Pinpoint the cell where the given text exists, returning its [x, y] midpoint coordinate. 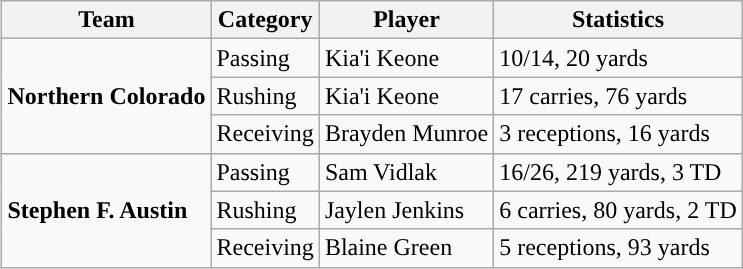
10/14, 20 yards [618, 58]
Sam Vidlak [406, 172]
Player [406, 20]
Stephen F. Austin [106, 210]
Northern Colorado [106, 96]
5 receptions, 93 yards [618, 248]
Jaylen Jenkins [406, 210]
6 carries, 80 yards, 2 TD [618, 210]
Blaine Green [406, 248]
Brayden Munroe [406, 134]
Category [265, 20]
Statistics [618, 20]
Team [106, 20]
17 carries, 76 yards [618, 96]
3 receptions, 16 yards [618, 134]
16/26, 219 yards, 3 TD [618, 172]
